Search for the cell housing the specified text and yield its (x, y) center coordinate. 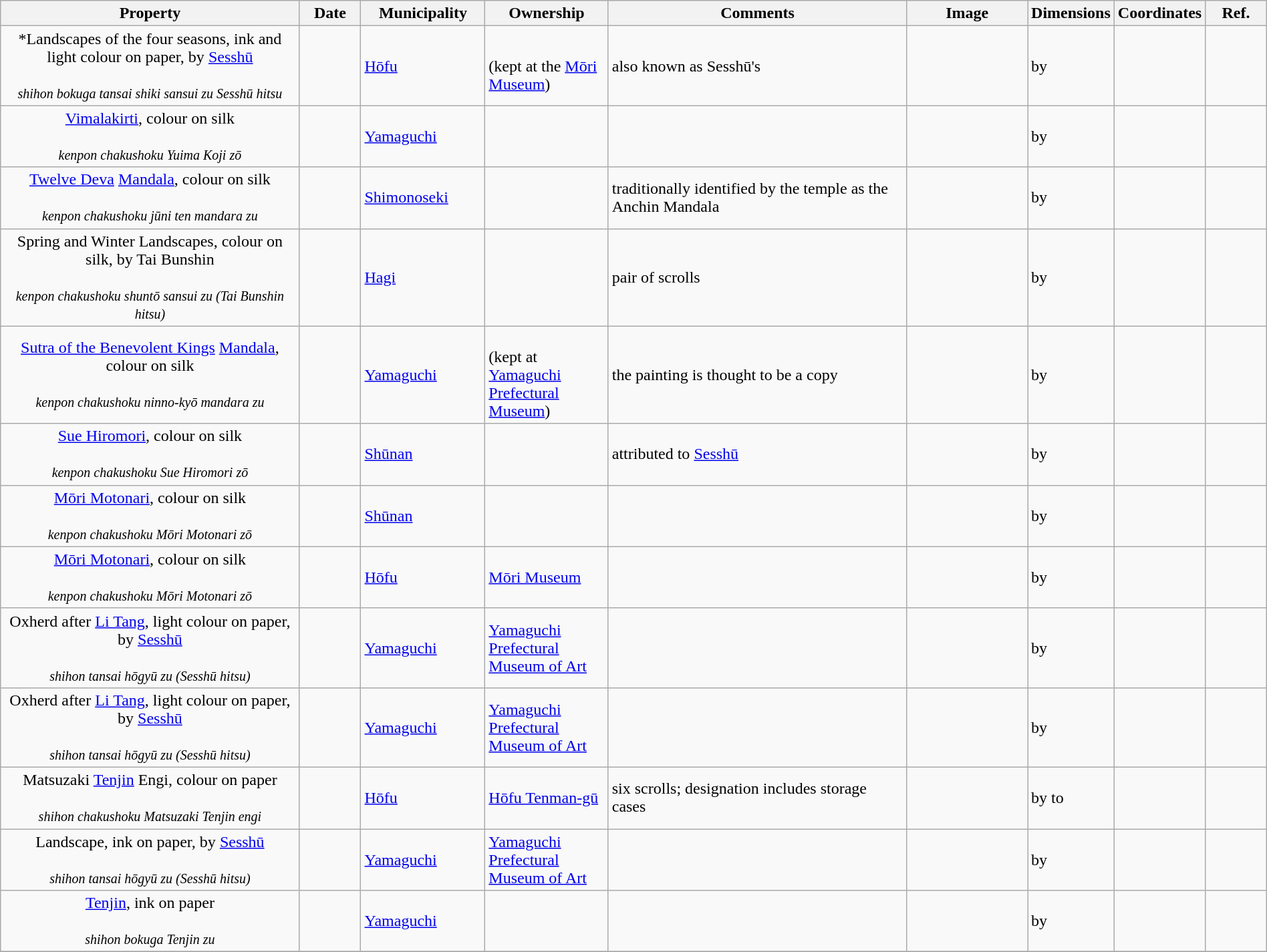
Hagi (423, 277)
Mōri Museum (547, 577)
(kept at Yamaguchi Prefectural Museum) (547, 375)
traditionally identified by the temple as the Anchin Mandala (758, 198)
Date (330, 13)
Comments (758, 13)
Municipality (423, 13)
Hōfu Tenman-gū (547, 798)
Dimensions (1071, 13)
the painting is thought to be a copy (758, 375)
Ref. (1236, 13)
(kept at the Mōri Museum) (547, 65)
Image (968, 13)
Coordinates (1159, 13)
Spring and Winter Landscapes, colour on silk, by Tai Bunshinkenpon chakushoku shuntō sansui zu (Tai Bunshin hitsu) (150, 277)
Sutra of the Benevolent Kings Mandala, colour on silkkenpon chakushoku ninno-kyō mandara zu (150, 375)
Sue Hiromori, colour on silkkenpon chakushoku Sue Hiromori zō (150, 454)
Shimonoseki (423, 198)
*Landscapes of the four seasons, ink and light colour on paper, by Sesshūshihon bokuga tansai shiki sansui zu Sesshū hitsu (150, 65)
Property (150, 13)
Landscape, ink on paper, by Sesshūshihon tansai hōgyū zu (Sesshū hitsu) (150, 859)
Tenjin, ink on papershihon bokuga Tenjin zu (150, 921)
by to (1071, 798)
Matsuzaki Tenjin Engi, colour on papershihon chakushoku Matsuzaki Tenjin engi (150, 798)
also known as Sesshū's (758, 65)
Ownership (547, 13)
Twelve Deva Mandala, colour on silkkenpon chakushoku jūni ten mandara zu (150, 198)
attributed to Sesshū (758, 454)
Vimalakirti, colour on silkkenpon chakushoku Yuima Koji zō (150, 136)
six scrolls; designation includes storage cases (758, 798)
pair of scrolls (758, 277)
